From the cell containing the given text, extract its center point as [X, Y] coordinate. 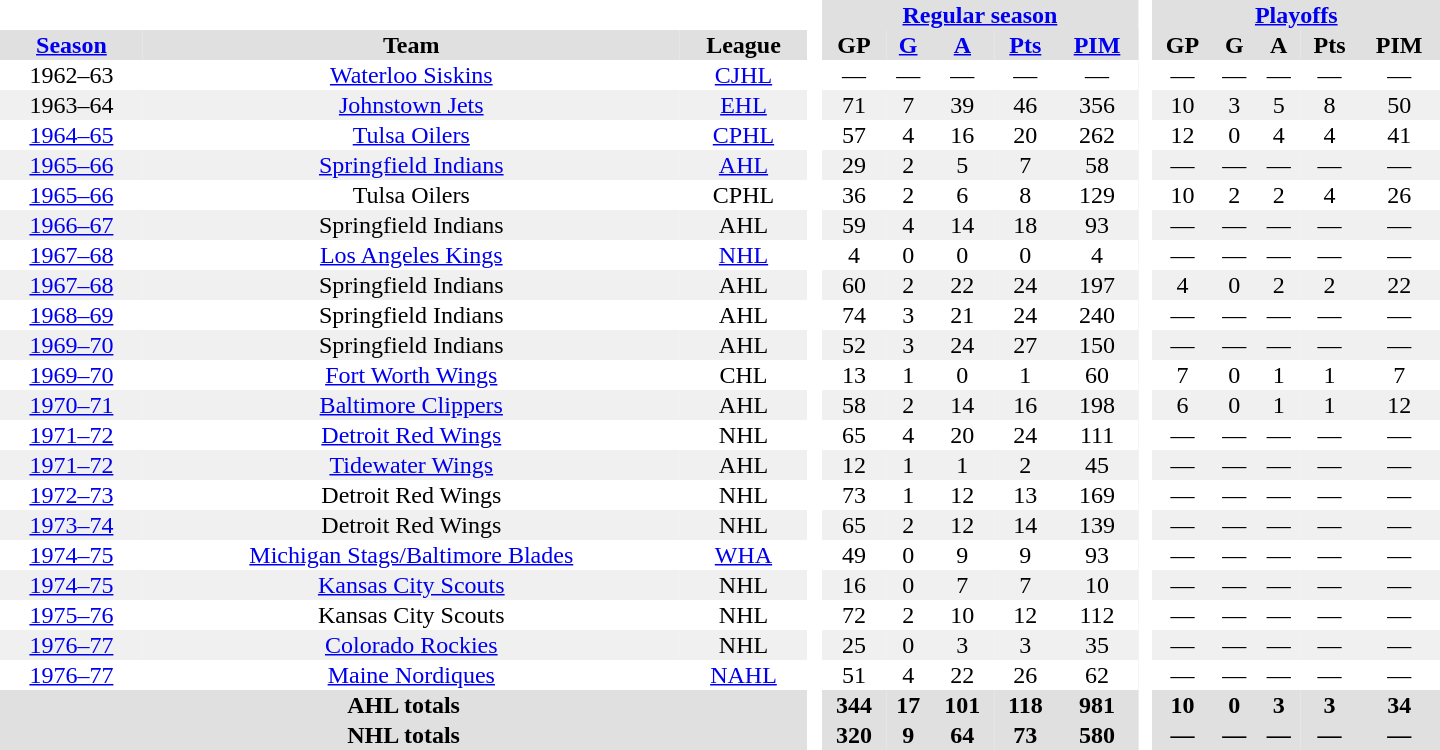
WHA [744, 555]
NHL totals [404, 735]
1975–76 [72, 615]
Waterloo Siskins [412, 75]
41 [1399, 135]
Fort Worth Wings [412, 375]
Regular season [980, 15]
981 [1097, 705]
72 [854, 615]
57 [854, 135]
1966–67 [72, 225]
1970–71 [72, 405]
1964–65 [72, 135]
Team [412, 45]
Johnstown Jets [412, 105]
1972–73 [72, 495]
46 [1025, 105]
139 [1097, 525]
Michigan Stags/Baltimore Blades [412, 555]
21 [962, 315]
74 [854, 315]
51 [854, 675]
52 [854, 345]
29 [854, 165]
17 [908, 705]
262 [1097, 135]
Baltimore Clippers [412, 405]
39 [962, 105]
49 [854, 555]
344 [854, 705]
111 [1097, 435]
Colorado Rockies [412, 645]
101 [962, 705]
240 [1097, 315]
Los Angeles Kings [412, 255]
118 [1025, 705]
18 [1025, 225]
CHL [744, 375]
356 [1097, 105]
50 [1399, 105]
198 [1097, 405]
1962–63 [72, 75]
320 [854, 735]
59 [854, 225]
35 [1097, 645]
45 [1097, 465]
150 [1097, 345]
112 [1097, 615]
Tidewater Wings [412, 465]
169 [1097, 495]
EHL [744, 105]
71 [854, 105]
580 [1097, 735]
Playoffs [1296, 15]
League [744, 45]
1968–69 [72, 315]
CJHL [744, 75]
1963–64 [72, 105]
AHL totals [404, 705]
197 [1097, 285]
1973–74 [72, 525]
34 [1399, 705]
NAHL [744, 675]
62 [1097, 675]
Season [72, 45]
129 [1097, 195]
64 [962, 735]
25 [854, 645]
Maine Nordiques [412, 675]
36 [854, 195]
27 [1025, 345]
